Pinpoint the cell where the given text exists, returning its [X, Y] midpoint coordinate. 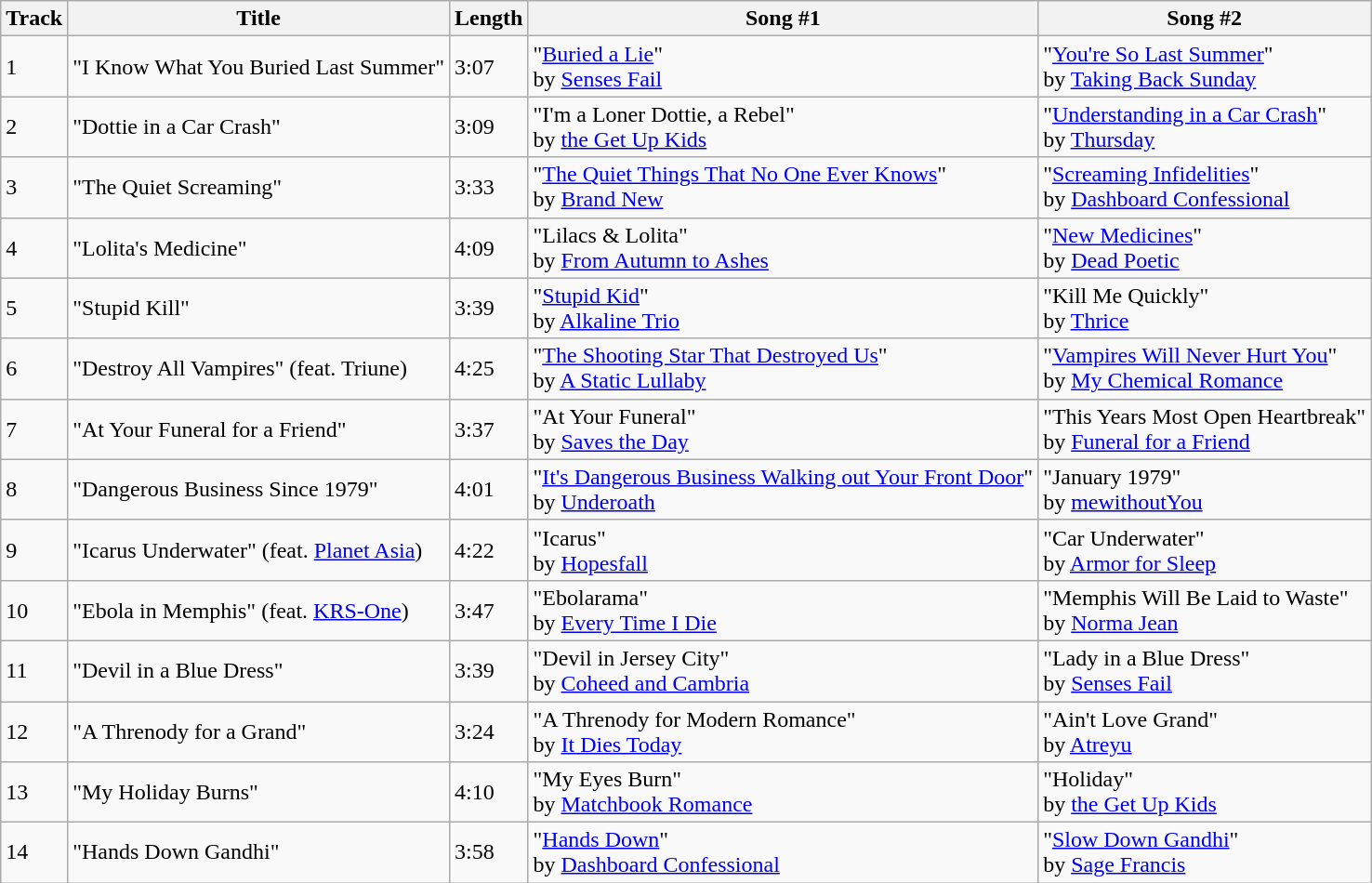
3:33 [489, 188]
"My Holiday Burns" [258, 792]
"Screaming Infidelities" by Dashboard Confessional [1205, 188]
"The Shooting Star That Destroyed Us" by A Static Lullaby [783, 368]
"I'm a Loner Dottie, a Rebel" by the Get Up Kids [783, 126]
"Understanding in a Car Crash" by Thursday [1205, 126]
"New Medicines" by Dead Poetic [1205, 247]
3 [34, 188]
"My Eyes Burn" by Matchbook Romance [783, 792]
"At Your Funeral for a Friend" [258, 429]
3:37 [489, 429]
"Destroy All Vampires" (feat. Triune) [258, 368]
"The Quiet Things That No One Ever Knows" by Brand New [783, 188]
"A Threnody for a Grand" [258, 731]
3:58 [489, 853]
2 [34, 126]
"Memphis Will Be Laid to Waste" by Norma Jean [1205, 610]
"Ebolarama" by Every Time I Die [783, 610]
"Stupid Kill" [258, 309]
4:01 [489, 489]
"Slow Down Gandhi" by Sage Francis [1205, 853]
4 [34, 247]
Title [258, 19]
"Icarus Underwater" (feat. Planet Asia) [258, 550]
"Lady in a Blue Dress" by Senses Fail [1205, 671]
"Stupid Kid" by Alkaline Trio [783, 309]
Song #2 [1205, 19]
Song #1 [783, 19]
"This Years Most Open Heartbreak" by Funeral for a Friend [1205, 429]
11 [34, 671]
9 [34, 550]
"The Quiet Screaming" [258, 188]
"Icarus" by Hopesfall [783, 550]
3:07 [489, 67]
"Buried a Lie" by Senses Fail [783, 67]
"A Threnody for Modern Romance" by It Dies Today [783, 731]
3:09 [489, 126]
"Devil in Jersey City" by Coheed and Cambria [783, 671]
"It's Dangerous Business Walking out Your Front Door" by Underoath [783, 489]
"Dottie in a Car Crash" [258, 126]
"Vampires Will Never Hurt You" by My Chemical Romance [1205, 368]
"Lilacs & Lolita" by From Autumn to Ashes [783, 247]
"Hands Down Gandhi" [258, 853]
4:22 [489, 550]
"Devil in a Blue Dress" [258, 671]
10 [34, 610]
4:10 [489, 792]
3:47 [489, 610]
4:25 [489, 368]
Track [34, 19]
"Kill Me Quickly" by Thrice [1205, 309]
"January 1979" by mewithoutYou [1205, 489]
"You're So Last Summer" by Taking Back Sunday [1205, 67]
"I Know What You Buried Last Summer" [258, 67]
"Lolita's Medicine" [258, 247]
7 [34, 429]
5 [34, 309]
4:09 [489, 247]
"Hands Down" by Dashboard Confessional [783, 853]
"Holiday" by the Get Up Kids [1205, 792]
12 [34, 731]
"Ain't Love Grand" by Atreyu [1205, 731]
"Ebola in Memphis" (feat. KRS-One) [258, 610]
"Car Underwater" by Armor for Sleep [1205, 550]
"Dangerous Business Since 1979" [258, 489]
8 [34, 489]
13 [34, 792]
3:24 [489, 731]
14 [34, 853]
1 [34, 67]
Length [489, 19]
"At Your Funeral" by Saves the Day [783, 429]
6 [34, 368]
